Return (x, y) of the center of cell containing provided text 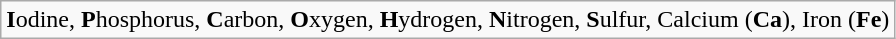
Iodine, Phosphorus, Carbon, Oxygen, Hydrogen, Nitrogen, Sulfur, Calcium (Ca), Iron (Fe) (448, 20)
